From the cell containing the given text, extract its center point as (X, Y) coordinate. 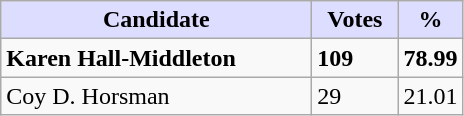
Votes (355, 20)
Karen Hall-Middleton (156, 58)
% (430, 20)
29 (355, 96)
Coy D. Horsman (156, 96)
21.01 (430, 96)
109 (355, 58)
Candidate (156, 20)
78.99 (430, 58)
